From the cell containing the given text, extract its center point as (X, Y) coordinate. 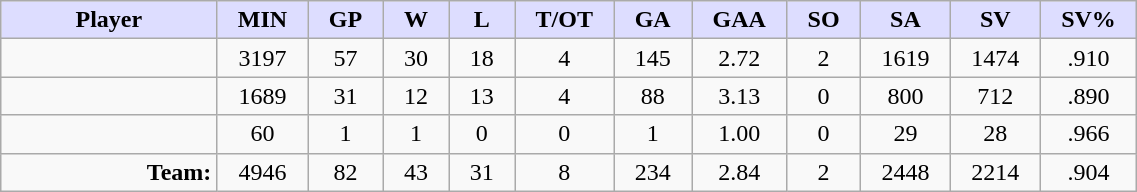
Team: (109, 172)
1.00 (740, 134)
29 (906, 134)
2448 (906, 172)
60 (262, 134)
SV (995, 20)
1689 (262, 96)
57 (346, 58)
8 (564, 172)
2.72 (740, 58)
GP (346, 20)
18 (482, 58)
800 (906, 96)
712 (995, 96)
.890 (1088, 96)
MIN (262, 20)
W (416, 20)
82 (346, 172)
GA (653, 20)
145 (653, 58)
28 (995, 134)
1474 (995, 58)
.904 (1088, 172)
GAA (740, 20)
2214 (995, 172)
43 (416, 172)
2.84 (740, 172)
12 (416, 96)
L (482, 20)
234 (653, 172)
1619 (906, 58)
30 (416, 58)
SO (824, 20)
SA (906, 20)
SV% (1088, 20)
88 (653, 96)
3197 (262, 58)
13 (482, 96)
.910 (1088, 58)
T/OT (564, 20)
Player (109, 20)
3.13 (740, 96)
4946 (262, 172)
.966 (1088, 134)
